Capture the cell that displays the provided text and extract its [X, Y] central coordinate. 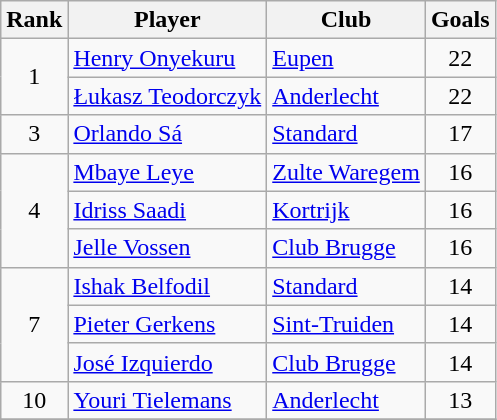
Youri Tielemans [168, 400]
Henry Onyekuru [168, 58]
4 [34, 210]
Sint-Truiden [346, 324]
José Izquierdo [168, 362]
Ishak Belfodil [168, 286]
10 [34, 400]
Zulte Waregem [346, 172]
13 [460, 400]
Kortrijk [346, 210]
Łukasz Teodorczyk [168, 96]
Mbaye Leye [168, 172]
Orlando Sá [168, 134]
17 [460, 134]
Idriss Saadi [168, 210]
7 [34, 324]
Club [346, 20]
1 [34, 77]
Pieter Gerkens [168, 324]
Rank [34, 20]
Player [168, 20]
Jelle Vossen [168, 248]
3 [34, 134]
Eupen [346, 58]
Goals [460, 20]
